Identify which cell holds the provided text, then report its (X, Y) central coordinate. 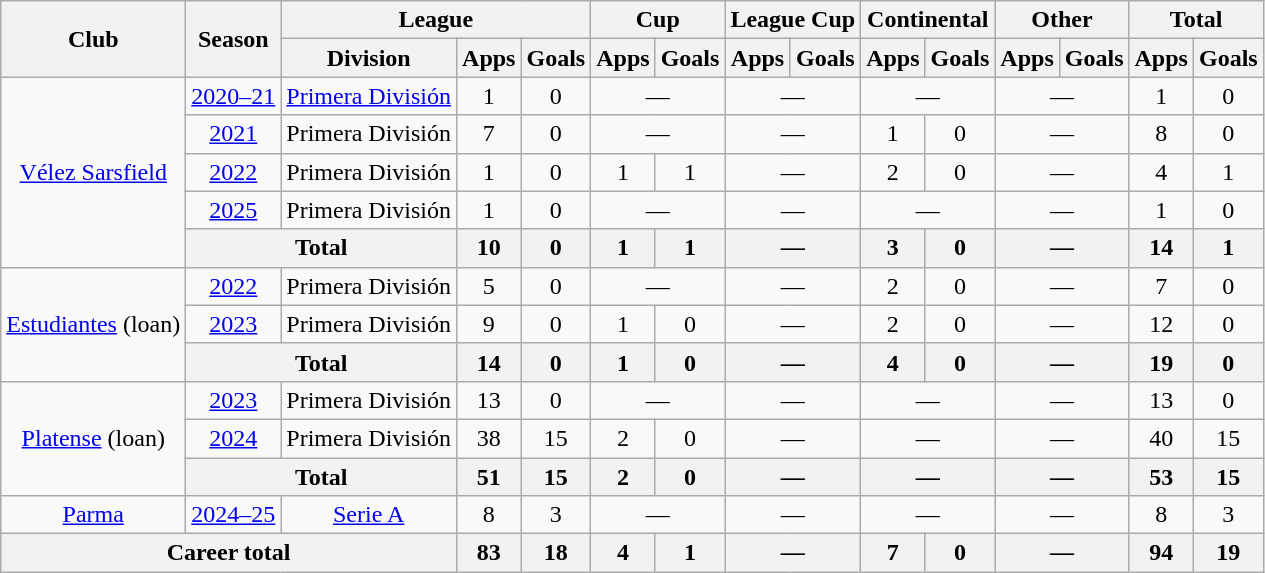
12 (1161, 324)
2021 (234, 134)
Other (1062, 20)
2024–25 (234, 515)
Season (234, 39)
9 (489, 324)
2024 (234, 438)
Cup (658, 20)
10 (489, 248)
League Cup (793, 20)
Club (94, 39)
League (436, 20)
38 (489, 438)
Platense (loan) (94, 438)
Serie A (369, 515)
2020–21 (234, 96)
Estudiantes (loan) (94, 324)
94 (1161, 553)
51 (489, 477)
Continental (928, 20)
Division (369, 58)
53 (1161, 477)
Parma (94, 515)
2025 (234, 210)
40 (1161, 438)
18 (556, 553)
Career total (229, 553)
83 (489, 553)
5 (489, 286)
Vélez Sarsfield (94, 172)
